Locate the cell with the specified text and output its [x, y] center coordinate. 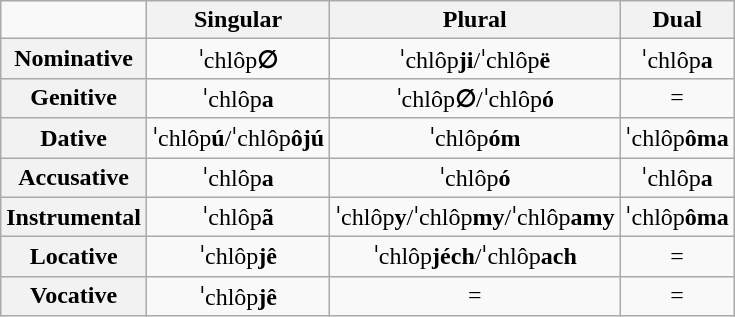
ˈchlôp∅ [238, 59]
ˈchlôpy/ˈchlôpmy/ˈchlôpamy [475, 217]
Instrumental [74, 217]
Accusative [74, 178]
ˈchlôpã [238, 217]
ˈchlôpóm [475, 138]
Singular [238, 20]
ˈchlôpú/ˈchlôpôjú [238, 138]
ˈchlôpjéch/ˈchlôpach [475, 257]
ˈchlôpji/ˈchlôpë [475, 59]
Nominative [74, 59]
ˈchlôpó [475, 178]
ˈchlôp∅/ˈchlôpó [475, 98]
Locative [74, 257]
Dual [677, 20]
Plural [475, 20]
Genitive [74, 98]
Dative [74, 138]
Vocative [74, 296]
